Detect which cell encompasses the target text, then output its [X, Y] center coordinate. 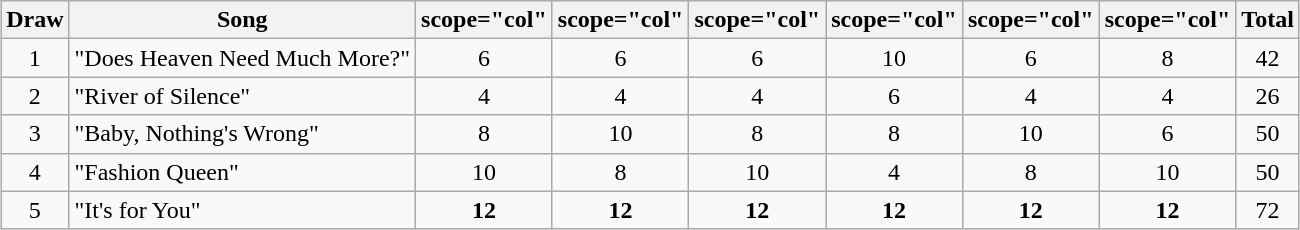
"River of Silence" [242, 96]
2 [35, 96]
72 [1268, 210]
42 [1268, 58]
"Fashion Queen" [242, 172]
Song [242, 20]
5 [35, 210]
3 [35, 134]
1 [35, 58]
Total [1268, 20]
"It's for You" [242, 210]
Draw [35, 20]
"Baby, Nothing's Wrong" [242, 134]
"Does Heaven Need Much More?" [242, 58]
26 [1268, 96]
